Extract the (x, y) coordinate from the center of the cell holding the provided text.  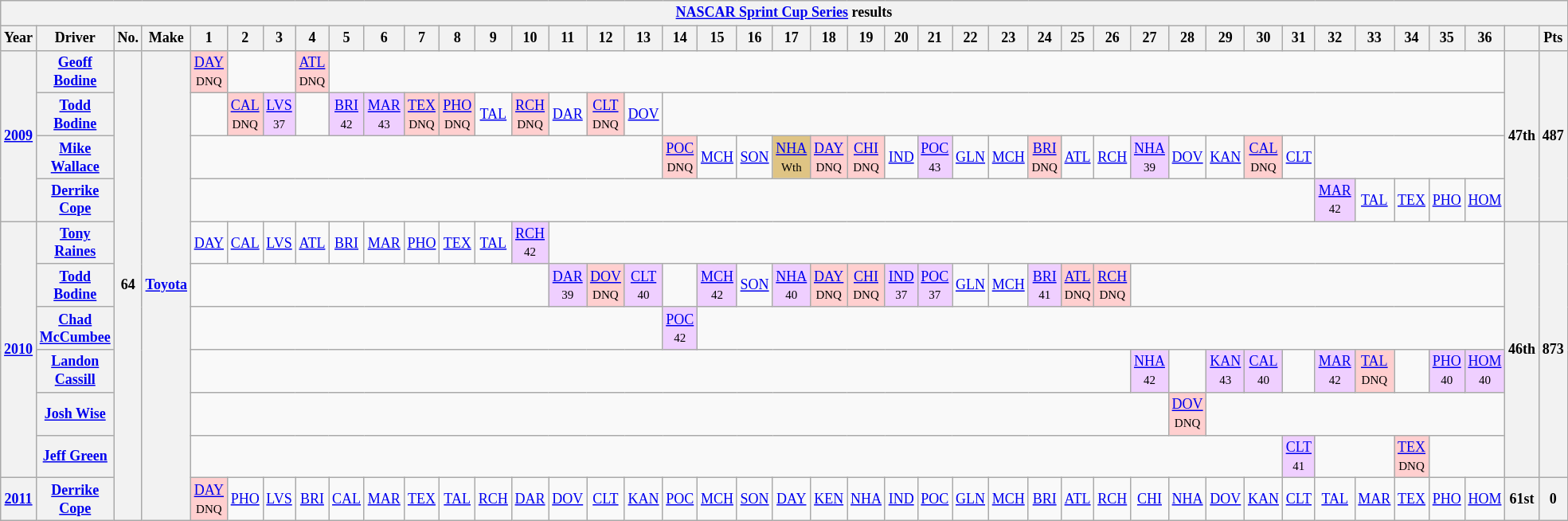
2010 (19, 350)
0 (1553, 499)
34 (1412, 38)
32 (1335, 38)
23 (1008, 38)
Geoff Bodine (75, 72)
18 (829, 38)
35 (1446, 38)
CAL40 (1264, 371)
64 (127, 285)
Tony Raines (75, 243)
POC42 (680, 328)
20 (901, 38)
5 (347, 38)
CLTDNQ (606, 115)
2009 (19, 135)
NHA39 (1150, 157)
KAN43 (1226, 371)
487 (1553, 135)
Driver (75, 38)
12 (606, 38)
NHA40 (792, 285)
25 (1077, 38)
PHO40 (1446, 371)
Chad McCumbee (75, 328)
27 (1150, 38)
RCH42 (530, 243)
BRI42 (347, 115)
22 (971, 38)
2 (245, 38)
4 (312, 38)
873 (1553, 350)
26 (1112, 38)
IND37 (901, 285)
13 (643, 38)
TALDNQ (1374, 371)
No. (127, 38)
3 (279, 38)
11 (568, 38)
POC37 (935, 285)
6 (384, 38)
19 (866, 38)
61st (1523, 499)
MCH42 (718, 285)
36 (1484, 38)
21 (935, 38)
BRI41 (1045, 285)
CHI (1150, 499)
POCDNQ (680, 157)
MAR43 (384, 115)
NASCAR Sprint Cup Series results (784, 13)
31 (1298, 38)
1 (209, 38)
KEN (829, 499)
Make (166, 38)
46th (1523, 350)
24 (1045, 38)
15 (718, 38)
LVS37 (279, 115)
8 (457, 38)
NHAWth (792, 157)
28 (1187, 38)
POC43 (935, 157)
Landon Cassill (75, 371)
14 (680, 38)
16 (755, 38)
Toyota (166, 285)
Jeff Green (75, 456)
47th (1523, 135)
7 (422, 38)
CLT41 (1298, 456)
10 (530, 38)
Pts (1553, 38)
9 (493, 38)
PHODNQ (457, 115)
17 (792, 38)
2011 (19, 499)
DAR39 (568, 285)
CLT40 (643, 285)
BRIDNQ (1045, 157)
33 (1374, 38)
NHA42 (1150, 371)
Mike Wallace (75, 157)
30 (1264, 38)
HOM40 (1484, 371)
Year (19, 38)
29 (1226, 38)
Josh Wise (75, 413)
